Return (x, y) of the center of cell containing provided text 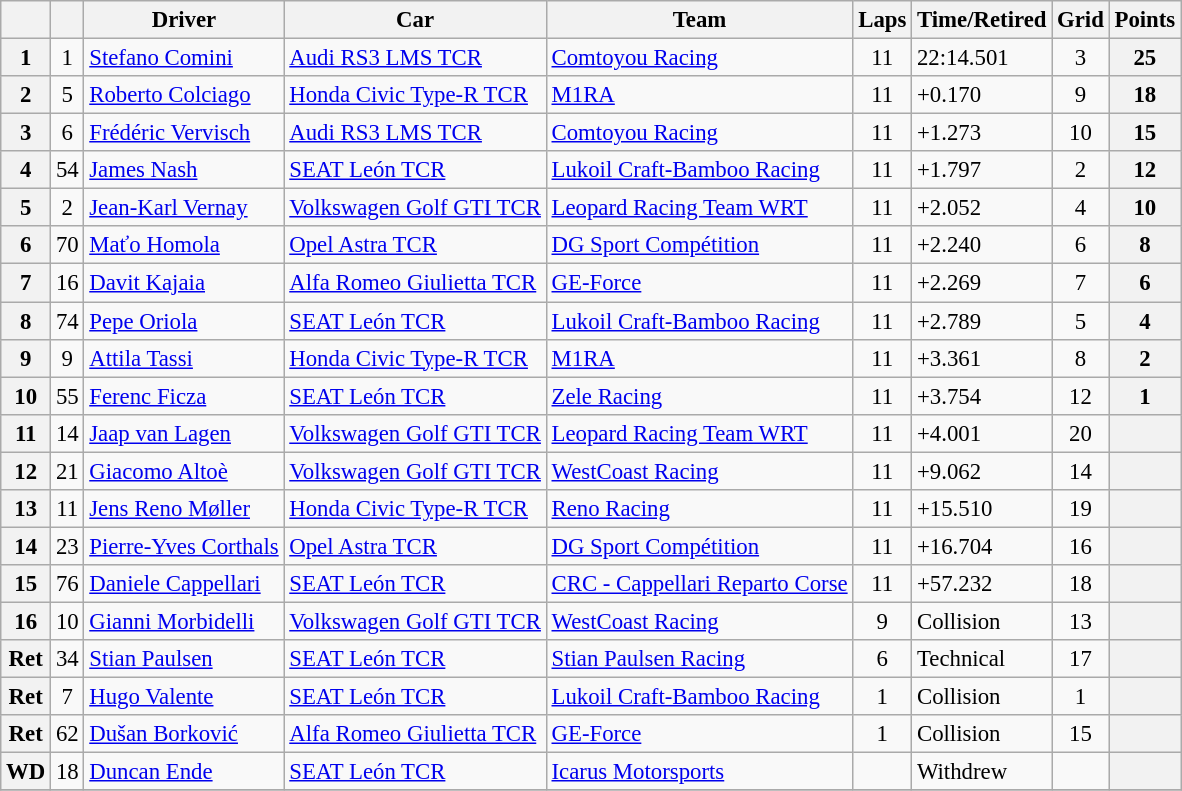
+57.232 (982, 584)
WD (26, 772)
Jaap van Lagen (184, 433)
Dušan Borković (184, 734)
Daniele Cappellari (184, 584)
Stian Paulsen Racing (700, 659)
Zele Racing (700, 396)
Team (700, 20)
Points (1144, 20)
Stian Paulsen (184, 659)
Jens Reno Møller (184, 509)
Hugo Valente (184, 697)
Reno Racing (700, 509)
Stefano Comini (184, 58)
+2.789 (982, 321)
19 (1080, 509)
Ferenc Ficza (184, 396)
62 (68, 734)
Withdrew (982, 772)
Icarus Motorsports (700, 772)
+2.269 (982, 283)
23 (68, 546)
Roberto Colciago (184, 95)
+2.052 (982, 208)
Maťo Homola (184, 245)
Pierre-Yves Corthals (184, 546)
CRC - Cappellari Reparto Corse (700, 584)
Laps (882, 20)
+3.361 (982, 358)
+3.754 (982, 396)
25 (1144, 58)
Attila Tassi (184, 358)
Frédéric Vervisch (184, 133)
Davit Kajaia (184, 283)
Grid (1080, 20)
Driver (184, 20)
74 (68, 321)
+9.062 (982, 471)
22:14.501 (982, 58)
17 (1080, 659)
70 (68, 245)
Car (415, 20)
Time/Retired (982, 20)
76 (68, 584)
Duncan Ende (184, 772)
Gianni Morbidelli (184, 621)
Pepe Oriola (184, 321)
55 (68, 396)
34 (68, 659)
54 (68, 170)
+4.001 (982, 433)
+1.797 (982, 170)
+1.273 (982, 133)
20 (1080, 433)
+0.170 (982, 95)
Jean-Karl Vernay (184, 208)
+16.704 (982, 546)
James Nash (184, 170)
Giacomo Altoè (184, 471)
Technical (982, 659)
21 (68, 471)
+2.240 (982, 245)
+15.510 (982, 509)
